Return [x, y] of the center of cell containing provided text 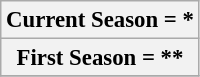
First Season = ** [100, 58]
Current Season = * [100, 20]
